Output the [X, Y] coordinate of the center of the cell containing the given text.  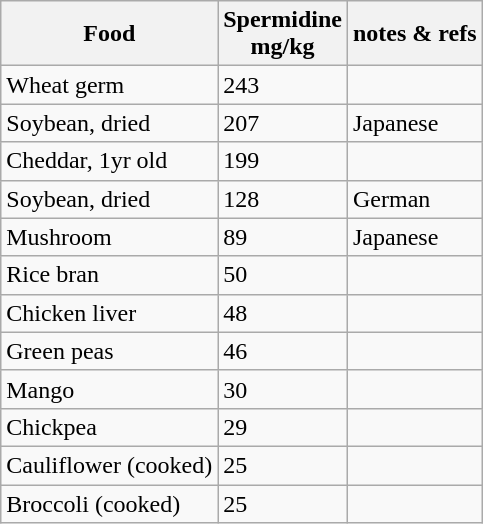
Cauliflower (cooked) [110, 465]
Green peas [110, 351]
243 [283, 85]
notes & refs [414, 34]
Chicken liver [110, 313]
46 [283, 351]
Wheat germ [110, 85]
29 [283, 427]
Broccoli (cooked) [110, 503]
207 [283, 123]
Mushroom [110, 237]
89 [283, 237]
German [414, 199]
Spermidinemg/kg [283, 34]
50 [283, 275]
48 [283, 313]
Chickpea [110, 427]
Mango [110, 389]
199 [283, 161]
128 [283, 199]
30 [283, 389]
Food [110, 34]
Cheddar, 1yr old [110, 161]
Rice bran [110, 275]
